Find where the given text appears and provide that cell's center as [X, Y] coordinate. 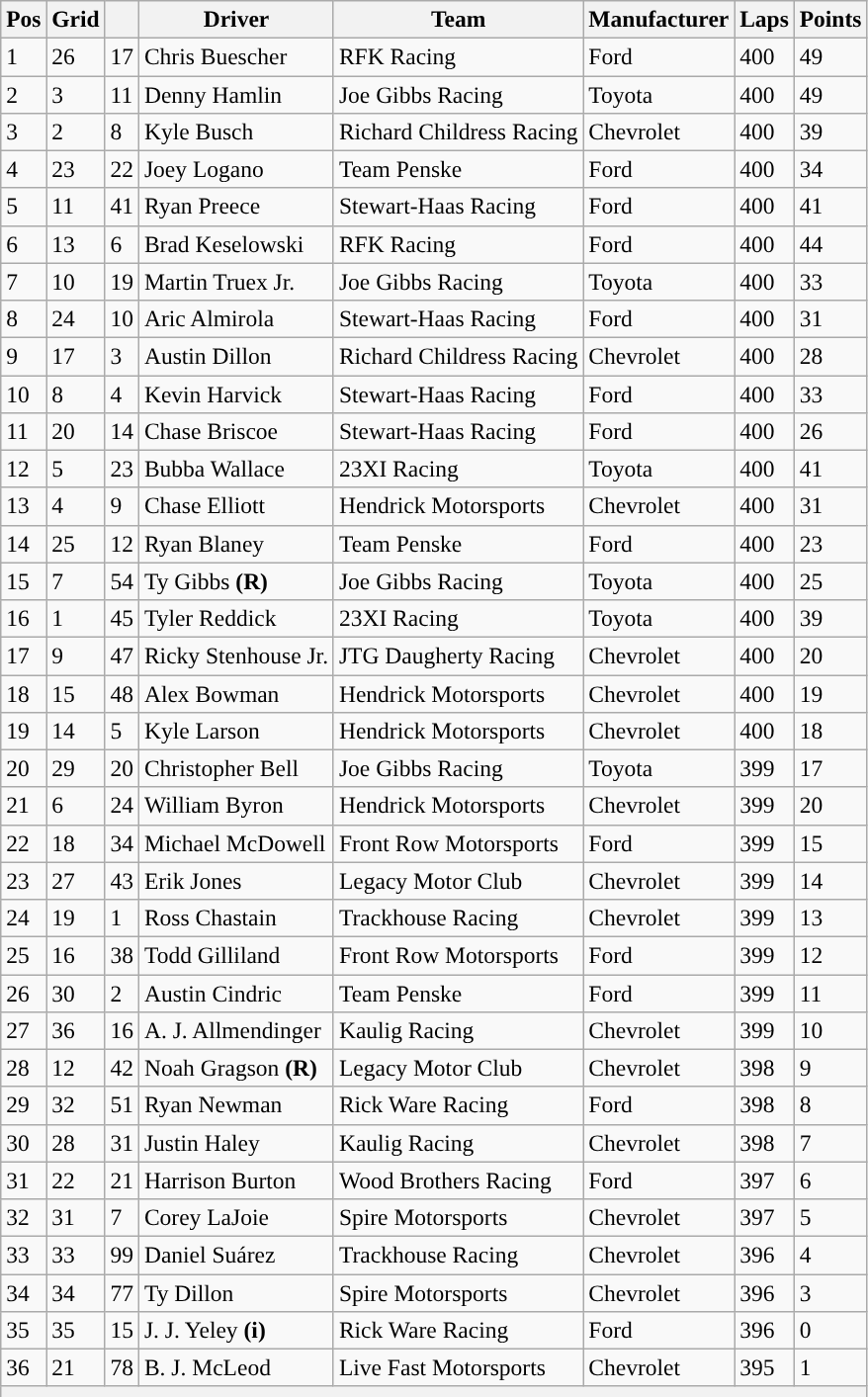
Alex Bowman [235, 693]
Erik Jones [235, 881]
Kyle Busch [235, 131]
Ty Dillon [235, 1292]
Joey Logano [235, 169]
Kyle Larson [235, 731]
Wood Brothers Racing [458, 1180]
Austin Dillon [235, 356]
Ryan Newman [235, 1105]
Live Fast Motorsports [458, 1367]
Tyler Reddick [235, 618]
Austin Cindric [235, 993]
Bubba Wallace [235, 469]
Ryan Blaney [235, 544]
Ty Gibbs (R) [235, 581]
47 [122, 655]
99 [122, 1255]
Manufacturer [658, 19]
Brad Keselowski [235, 244]
Pos [24, 19]
Justin Haley [235, 1143]
48 [122, 693]
0 [830, 1330]
Aric Almirola [235, 318]
Chase Briscoe [235, 431]
Denny Hamlin [235, 94]
Chase Elliott [235, 506]
Noah Gragson (R) [235, 1068]
42 [122, 1068]
Team [458, 19]
Todd Gilliland [235, 955]
William Byron [235, 806]
Michael McDowell [235, 843]
Martin Truex Jr. [235, 282]
Harrison Burton [235, 1180]
43 [122, 881]
38 [122, 955]
44 [830, 244]
JTG Daugherty Racing [458, 655]
Ross Chastain [235, 917]
A. J. Allmendinger [235, 1030]
78 [122, 1367]
51 [122, 1105]
45 [122, 618]
54 [122, 581]
Christopher Bell [235, 768]
Ricky Stenhouse Jr. [235, 655]
Laps [765, 19]
J. J. Yeley (i) [235, 1330]
B. J. McLeod [235, 1367]
77 [122, 1292]
Corey LaJoie [235, 1217]
Daniel Suárez [235, 1255]
Points [830, 19]
Kevin Harvick [235, 393]
Driver [235, 19]
Chris Buescher [235, 56]
Grid [75, 19]
Ryan Preece [235, 207]
395 [765, 1367]
